Find where the given text appears and provide that cell's center as [x, y] coordinate. 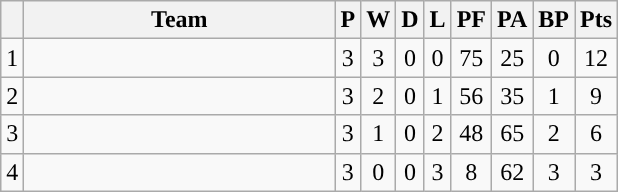
PA [512, 20]
P [348, 20]
W [378, 20]
9 [596, 96]
62 [512, 172]
35 [512, 96]
75 [471, 58]
PF [471, 20]
D [410, 20]
12 [596, 58]
48 [471, 134]
6 [596, 134]
25 [512, 58]
L [438, 20]
Team [180, 20]
56 [471, 96]
BP [554, 20]
Pts [596, 20]
8 [471, 172]
65 [512, 134]
4 [12, 172]
